Search for the cell housing the specified text and yield its (X, Y) center coordinate. 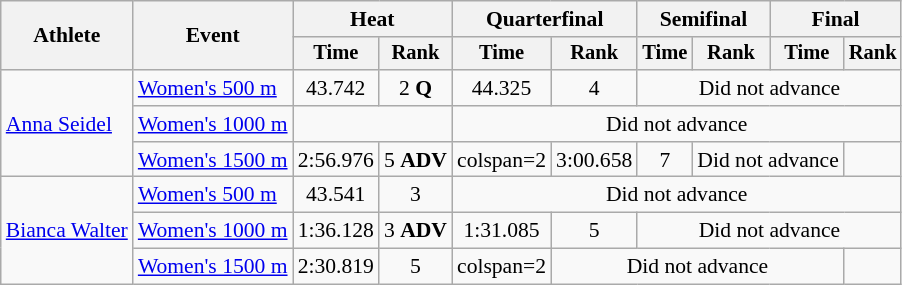
Athlete (67, 36)
44.325 (502, 88)
43.541 (336, 195)
1:31.085 (502, 231)
3:00.658 (594, 160)
1:36.128 (336, 231)
7 (664, 160)
Final (836, 19)
Quarterfinal (544, 19)
Bianca Walter (67, 230)
3 ADV (416, 231)
Anna Seidel (67, 124)
3 (416, 195)
2:30.819 (336, 267)
2 Q (416, 88)
Heat (372, 19)
43.742 (336, 88)
5 ADV (416, 160)
2:56.976 (336, 160)
Semifinal (703, 19)
Event (213, 36)
4 (594, 88)
